Search for the cell housing the specified text and yield its [X, Y] center coordinate. 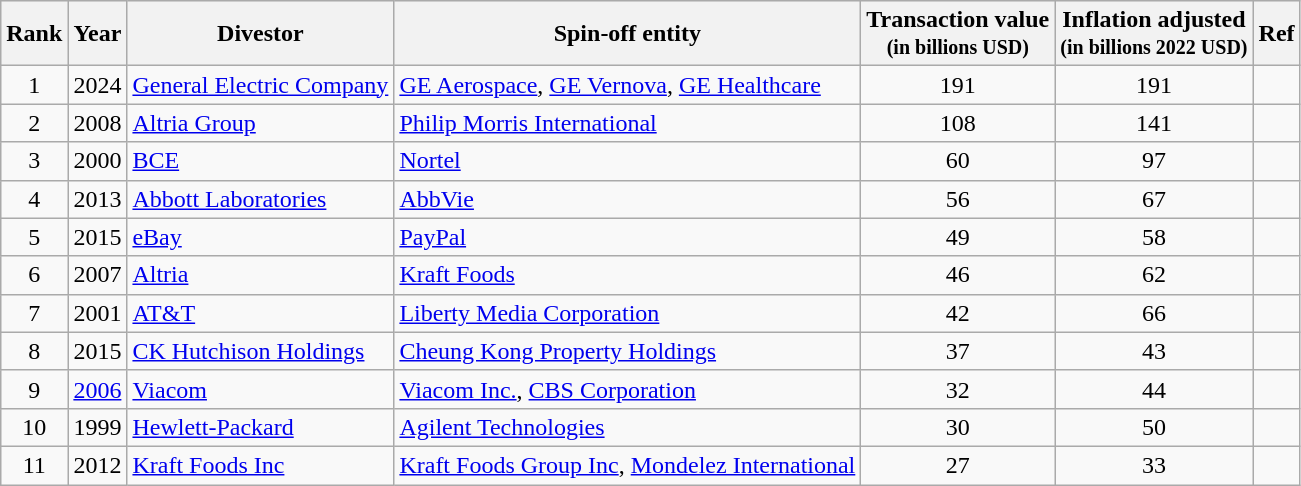
56 [958, 199]
33 [1154, 465]
1999 [98, 427]
43 [1154, 351]
49 [958, 237]
Kraft Foods [628, 275]
8 [34, 351]
AT&T [260, 313]
67 [1154, 199]
Abbott Laboratories [260, 199]
5 [34, 237]
Ref [1276, 34]
58 [1154, 237]
Spin-off entity [628, 34]
Altria [260, 275]
2013 [98, 199]
44 [1154, 389]
Nortel [628, 161]
eBay [260, 237]
BCE [260, 161]
3 [34, 161]
Viacom Inc., CBS Corporation [628, 389]
2008 [98, 123]
CK Hutchison Holdings [260, 351]
2024 [98, 85]
60 [958, 161]
66 [1154, 313]
2 [34, 123]
37 [958, 351]
GE Aerospace, GE Vernova, GE Healthcare [628, 85]
108 [958, 123]
AbbVie [628, 199]
Cheung Kong Property Holdings [628, 351]
Divestor [260, 34]
46 [958, 275]
Altria Group [260, 123]
Liberty Media Corporation [628, 313]
2012 [98, 465]
27 [958, 465]
30 [958, 427]
Year [98, 34]
Kraft Foods Group Inc, Mondelez International [628, 465]
Philip Morris International [628, 123]
Hewlett-Packard [260, 427]
32 [958, 389]
2007 [98, 275]
6 [34, 275]
11 [34, 465]
General Electric Company [260, 85]
9 [34, 389]
Rank [34, 34]
Kraft Foods Inc [260, 465]
42 [958, 313]
7 [34, 313]
62 [1154, 275]
2006 [98, 389]
2001 [98, 313]
Agilent Technologies [628, 427]
PayPal [628, 237]
Transaction value(in billions USD) [958, 34]
97 [1154, 161]
4 [34, 199]
141 [1154, 123]
2000 [98, 161]
Inflation adjusted(in billions 2022 USD) [1154, 34]
1 [34, 85]
Viacom [260, 389]
10 [34, 427]
50 [1154, 427]
